Capture the cell that displays the provided text and extract its (x, y) central coordinate. 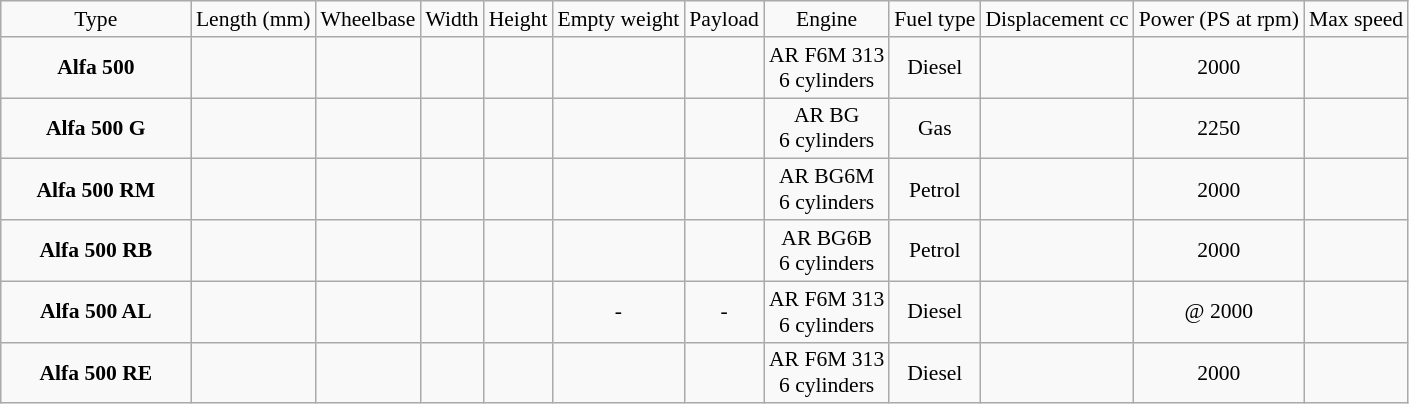
Max speed (1356, 19)
Alfa 500 (96, 68)
Alfa 500 RM (96, 190)
Alfa 500 RE (96, 372)
Type (96, 19)
Displacement cc (1056, 19)
AR BG6B 6 cylinders (826, 250)
Payload (724, 19)
Fuel type (934, 19)
Length (mm) (254, 19)
2250 (1219, 128)
Width (452, 19)
Alfa 500 AL (96, 312)
Alfa 500 RB (96, 250)
AR BG6M 6 cylinders (826, 190)
Height (518, 19)
Wheelbase (368, 19)
Power (PS at rpm) (1219, 19)
Engine (826, 19)
Alfa 500 G (96, 128)
AR BG 6 cylinders (826, 128)
Gas (934, 128)
@ 2000 (1219, 312)
Empty weight (618, 19)
